Identify which cell holds the provided text, then report its (X, Y) central coordinate. 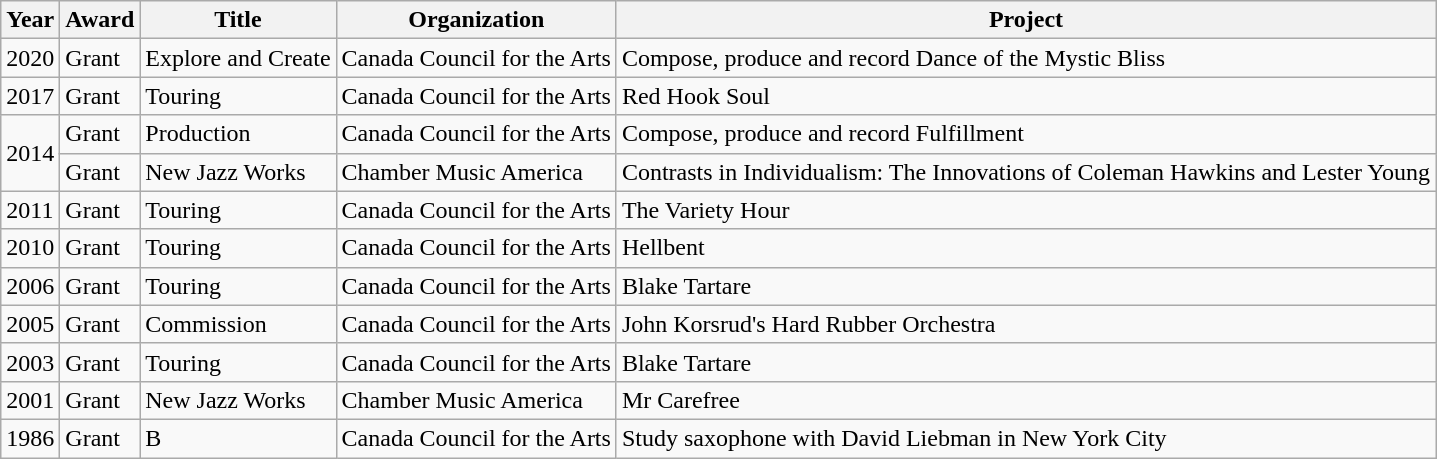
B (238, 438)
Production (238, 134)
Year (30, 20)
2003 (30, 362)
2011 (30, 210)
Project (1026, 20)
Organization (476, 20)
2014 (30, 153)
Mr Carefree (1026, 400)
2017 (30, 96)
1986 (30, 438)
2005 (30, 324)
Compose, produce and record Dance of the Mystic Bliss (1026, 58)
Award (100, 20)
John Korsrud's Hard Rubber Orchestra (1026, 324)
The Variety Hour (1026, 210)
2010 (30, 248)
Hellbent (1026, 248)
Explore and Create (238, 58)
Red Hook Soul (1026, 96)
2001 (30, 400)
Contrasts in Individualism: The Innovations of Coleman Hawkins and Lester Young (1026, 172)
Title (238, 20)
2020 (30, 58)
Study saxophone with David Liebman in New York City (1026, 438)
Commission (238, 324)
Compose, produce and record Fulfillment (1026, 134)
2006 (30, 286)
